Scan for the cell matching the given text and deliver its (x, y) coordinate at center. 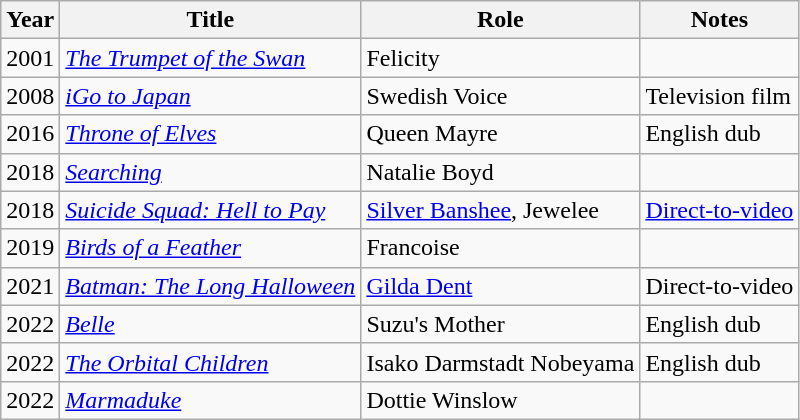
Felicity (500, 58)
Natalie Boyd (500, 172)
Notes (720, 20)
Role (500, 20)
Title (210, 20)
2021 (30, 286)
The Trumpet of the Swan (210, 58)
The Orbital Children (210, 362)
Belle (210, 324)
Silver Banshee, Jewelee (500, 210)
Suzu's Mother (500, 324)
Birds of a Feather (210, 248)
Batman: The Long Halloween (210, 286)
2001 (30, 58)
Television film (720, 96)
2008 (30, 96)
2019 (30, 248)
Marmaduke (210, 400)
Isako Darmstadt Nobeyama (500, 362)
Gilda Dent (500, 286)
Queen Mayre (500, 134)
Swedish Voice (500, 96)
Francoise (500, 248)
Dottie Winslow (500, 400)
Year (30, 20)
Throne of Elves (210, 134)
iGo to Japan (210, 96)
Searching (210, 172)
2016 (30, 134)
Suicide Squad: Hell to Pay (210, 210)
